Capture the cell that displays the provided text and extract its (X, Y) central coordinate. 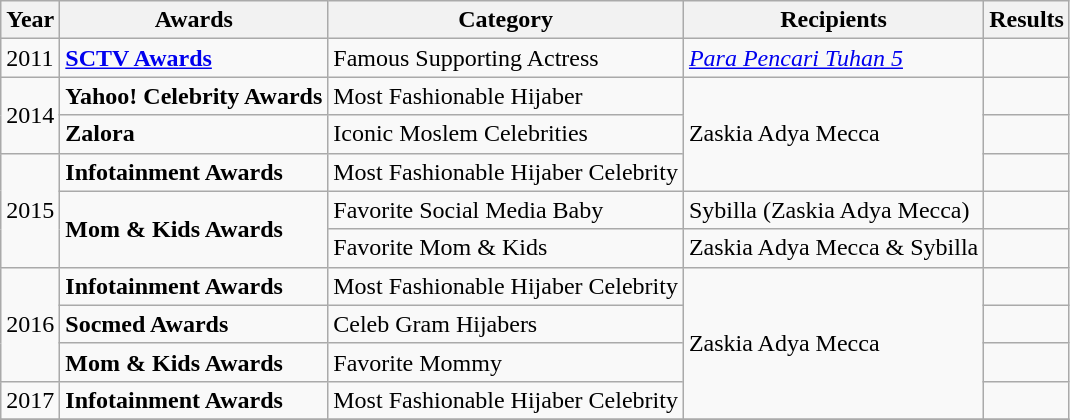
2017 (30, 400)
Celeb Gram Hijabers (506, 324)
SCTV Awards (194, 58)
Results (1027, 20)
2011 (30, 58)
Most Fashionable Hijaber (506, 96)
Awards (194, 20)
Zaskia Adya Mecca & Sybilla (833, 248)
2014 (30, 115)
2015 (30, 210)
Zalora (194, 134)
Favorite Mom & Kids (506, 248)
Favorite Social Media Baby (506, 210)
Iconic Moslem Celebrities (506, 134)
Famous Supporting Actress (506, 58)
2016 (30, 324)
Para Pencari Tuhan 5 (833, 58)
Category (506, 20)
Year (30, 20)
Yahoo! Celebrity Awards (194, 96)
Recipients (833, 20)
Favorite Mommy (506, 362)
Socmed Awards (194, 324)
Sybilla (Zaskia Adya Mecca) (833, 210)
